Extract the [x, y] coordinate from the center of the cell holding the provided text.  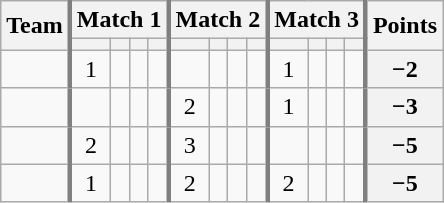
Points [404, 26]
Team [36, 26]
Match 2 [218, 20]
−2 [404, 69]
3 [188, 145]
Match 1 [120, 20]
Match 3 [316, 20]
−3 [404, 107]
